Output the [X, Y] coordinate of the center of the cell containing the given text.  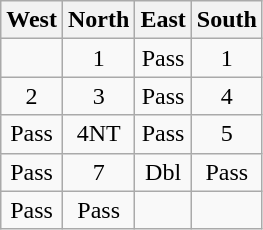
4 [226, 96]
North [98, 20]
Dbl [163, 172]
2 [32, 96]
5 [226, 134]
4NT [98, 134]
West [32, 20]
7 [98, 172]
South [226, 20]
3 [98, 96]
East [163, 20]
